Return the [x, y] coordinate for the center point of the cell that contains the specified text.  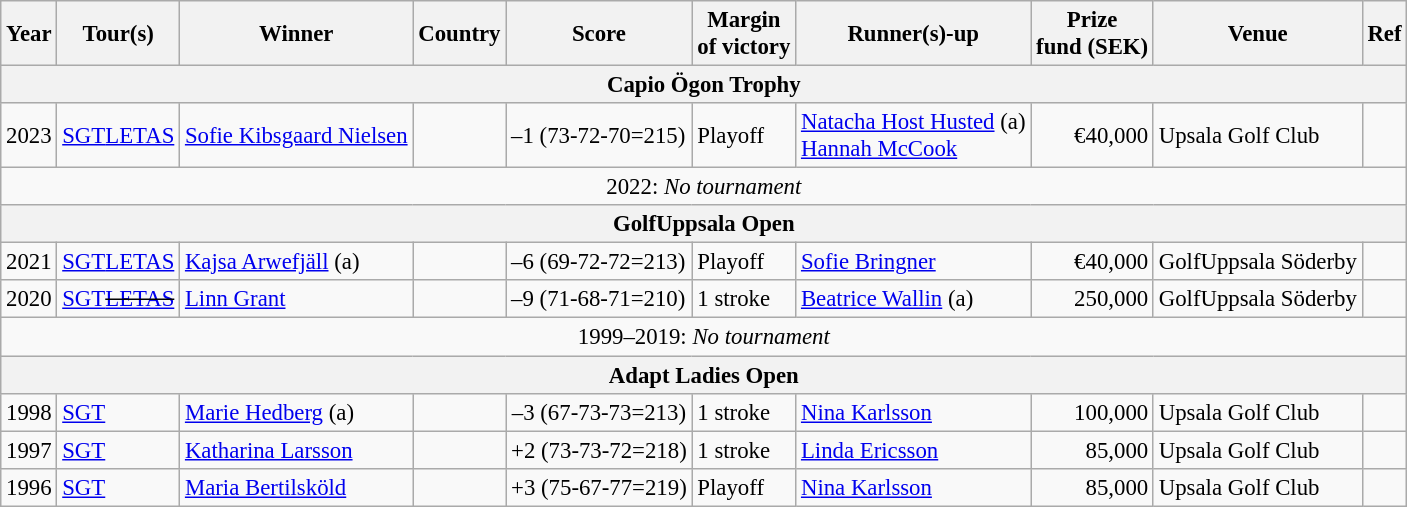
1999–2019: No tournament [704, 337]
Sofie Bringner [914, 262]
GolfUppsala Open [704, 224]
Beatrice Wallin (a) [914, 299]
1998 [29, 412]
Sofie Kibsgaard Nielsen [296, 136]
Score [599, 34]
–3 (67-73-73=213) [599, 412]
Winner [296, 34]
100,000 [1092, 412]
2021 [29, 262]
Kajsa Arwefjäll (a) [296, 262]
Ref [1384, 34]
Year [29, 34]
Capio Ögon Trophy [704, 85]
Country [460, 34]
–9 (71-68-71=210) [599, 299]
Prizefund (SEK) [1092, 34]
2020 [29, 299]
–6 (69-72-72=213) [599, 262]
Marie Hedberg (a) [296, 412]
Natacha Host Husted (a) Hannah McCook [914, 136]
+3 (75-67-77=219) [599, 487]
Maria Bertilsköld [296, 487]
Katharina Larsson [296, 450]
–1 (73-72-70=215) [599, 136]
2022: No tournament [704, 187]
2023 [29, 136]
Venue [1258, 34]
1996 [29, 487]
1997 [29, 450]
Adapt Ladies Open [704, 375]
Marginof victory [744, 34]
Runner(s)-up [914, 34]
250,000 [1092, 299]
Linn Grant [296, 299]
Tour(s) [118, 34]
+2 (73-73-72=218) [599, 450]
Linda Ericsson [914, 450]
